Pinpoint the cell where the given text exists, returning its [X, Y] midpoint coordinate. 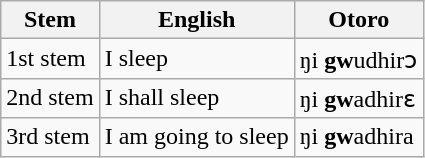
ŋi gwadhirɛ [358, 98]
I am going to sleep [196, 137]
ŋi gwudhirɔ [358, 59]
1st stem [50, 59]
English [196, 20]
Otoro [358, 20]
3rd stem [50, 137]
ŋi gwadhira [358, 137]
2nd stem [50, 98]
I shall sleep [196, 98]
Stem [50, 20]
I sleep [196, 59]
